Output the [X, Y] coordinate of the center of the cell containing the given text.  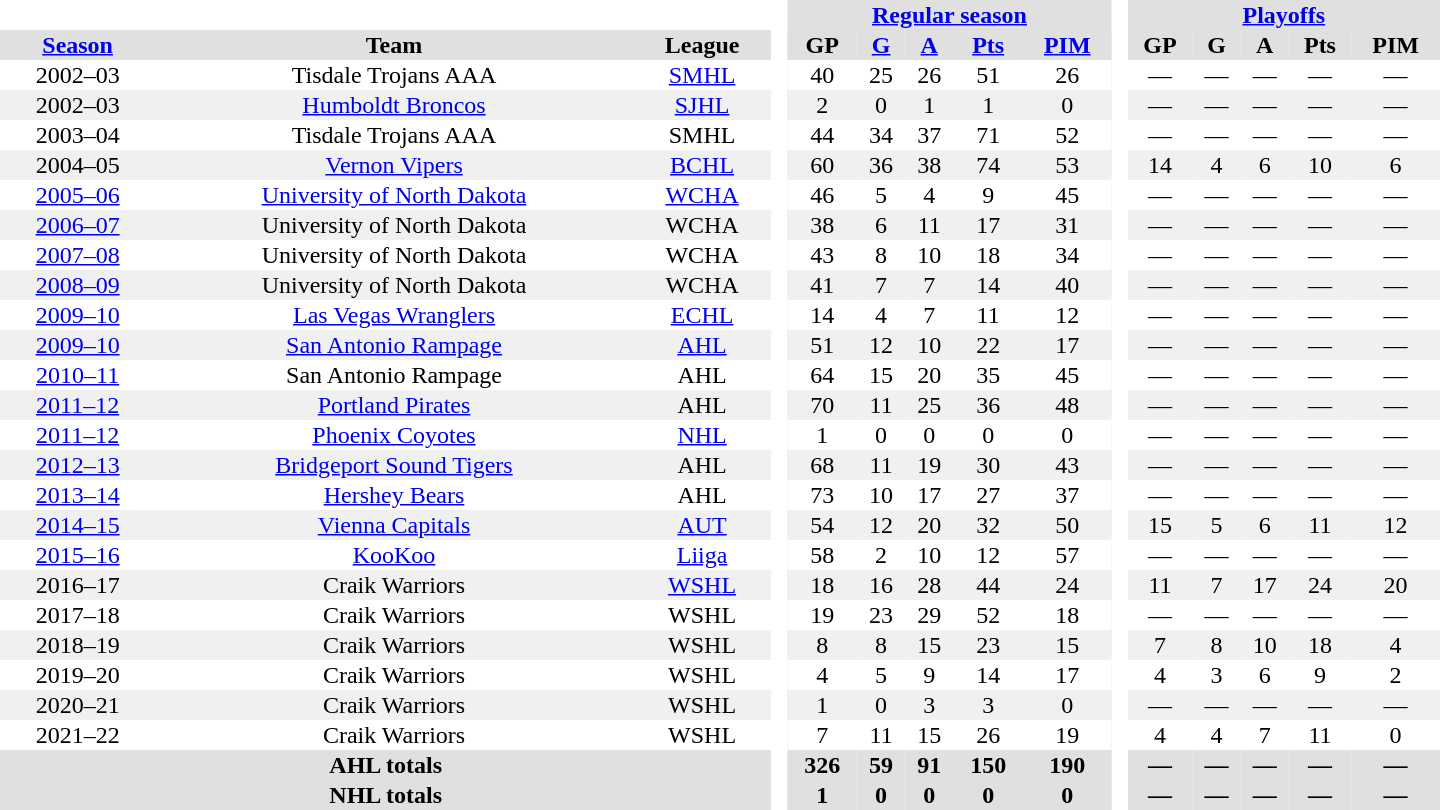
2015–16 [78, 555]
28 [929, 585]
70 [822, 405]
64 [822, 375]
ECHL [702, 315]
2020–21 [78, 705]
Team [394, 45]
190 [1068, 765]
Phoenix Coyotes [394, 435]
AUT [702, 525]
48 [1068, 405]
27 [988, 495]
2004–05 [78, 165]
2007–08 [78, 255]
32 [988, 525]
16 [881, 585]
46 [822, 195]
53 [1068, 165]
30 [988, 465]
League [702, 45]
150 [988, 765]
57 [1068, 555]
Liiga [702, 555]
2003–04 [78, 135]
91 [929, 765]
Humboldt Broncos [394, 105]
2008–09 [78, 285]
59 [881, 765]
35 [988, 375]
2005–06 [78, 195]
Bridgeport Sound Tigers [394, 465]
50 [1068, 525]
KooKoo [394, 555]
2014–15 [78, 525]
2021–22 [78, 735]
Playoffs [1284, 15]
73 [822, 495]
2016–17 [78, 585]
SJHL [702, 105]
Las Vegas Wranglers [394, 315]
Vernon Vipers [394, 165]
68 [822, 465]
2010–11 [78, 375]
326 [822, 765]
Regular season [949, 15]
2017–18 [78, 615]
60 [822, 165]
54 [822, 525]
41 [822, 285]
Vienna Capitals [394, 525]
58 [822, 555]
74 [988, 165]
2019–20 [78, 675]
AHL totals [386, 765]
2018–19 [78, 645]
2013–14 [78, 495]
2006–07 [78, 225]
22 [988, 345]
29 [929, 615]
Portland Pirates [394, 405]
2012–13 [78, 465]
NHL [702, 435]
Hershey Bears [394, 495]
NHL totals [386, 795]
BCHL [702, 165]
71 [988, 135]
31 [1068, 225]
Season [78, 45]
